Detect which cell encompasses the target text, then output its (X, Y) center coordinate. 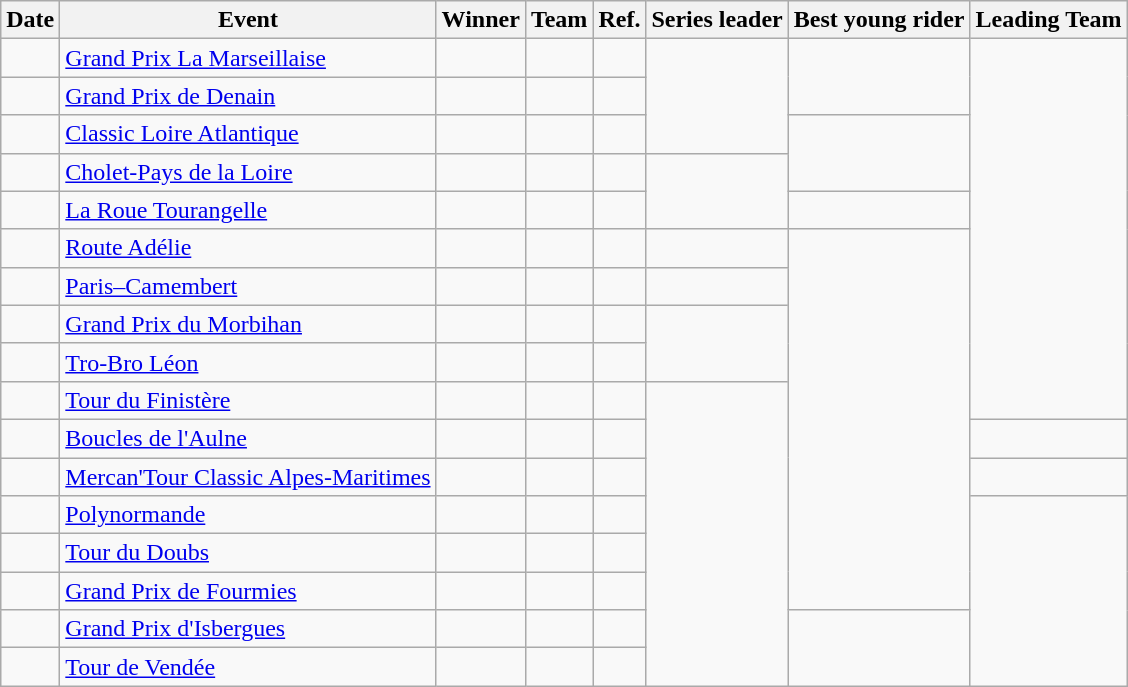
Winner (480, 20)
Paris–Camembert (248, 286)
Date (30, 20)
Grand Prix d'Isbergues (248, 629)
Route Adélie (248, 248)
Team (559, 20)
Tro-Bro Léon (248, 362)
Classic Loire Atlantique (248, 134)
Grand Prix de Fourmies (248, 591)
Tour de Vendée (248, 667)
Series leader (717, 20)
La Roue Tourangelle (248, 210)
Boucles de l'Aulne (248, 438)
Leading Team (1048, 20)
Grand Prix du Morbihan (248, 324)
Ref. (620, 20)
Tour du Finistère (248, 400)
Tour du Doubs (248, 553)
Event (248, 20)
Grand Prix La Marseillaise (248, 58)
Cholet-Pays de la Loire (248, 172)
Grand Prix de Denain (248, 96)
Polynormande (248, 515)
Best young rider (879, 20)
Mercan'Tour Classic Alpes-Maritimes (248, 477)
